Find where the given text appears and provide that cell's center as (x, y) coordinate. 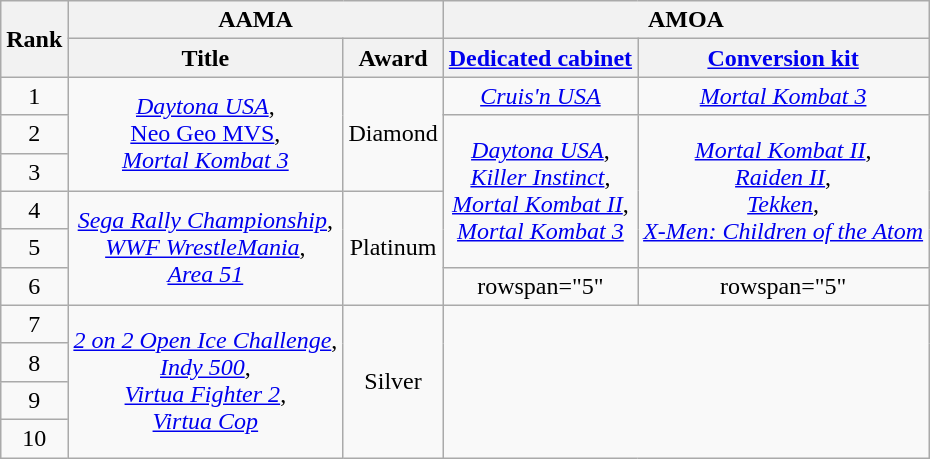
Title (206, 58)
2 on 2 Open Ice Challenge, Indy 500, Virtua Fighter 2, Virtua Cop (206, 381)
3 (34, 172)
6 (34, 286)
Silver (393, 381)
Platinum (393, 248)
9 (34, 400)
Cruis'n USA (540, 96)
Daytona USA, Killer Instinct, Mortal Kombat II, Mortal Kombat 3 (540, 191)
1 (34, 96)
8 (34, 362)
10 (34, 438)
Mortal Kombat 3 (784, 96)
Mortal Kombat II, Raiden II, Tekken, X-Men: Children of the Atom (784, 191)
4 (34, 210)
5 (34, 248)
Award (393, 58)
Daytona USA, Neo Geo MVS, Mortal Kombat 3 (206, 134)
2 (34, 134)
Rank (34, 39)
AAMA (256, 20)
Diamond (393, 134)
AMOA (686, 20)
Conversion kit (784, 58)
7 (34, 324)
Dedicated cabinet (540, 58)
Sega Rally Championship, WWF WrestleMania, Area 51 (206, 248)
